Find where the given text appears and provide that cell's center as [X, Y] coordinate. 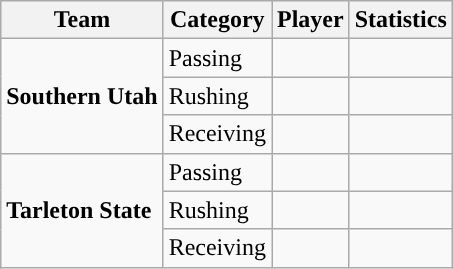
Southern Utah [82, 96]
Statistics [400, 20]
Player [311, 20]
Category [217, 20]
Tarleton State [82, 210]
Team [82, 20]
